Identify which cell holds the provided text, then report its [x, y] central coordinate. 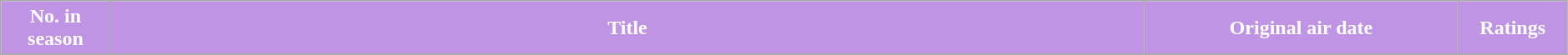
No. inseason [55, 28]
Original air date [1302, 28]
Ratings [1512, 28]
Title [627, 28]
